Search for the cell housing the specified text and yield its (X, Y) center coordinate. 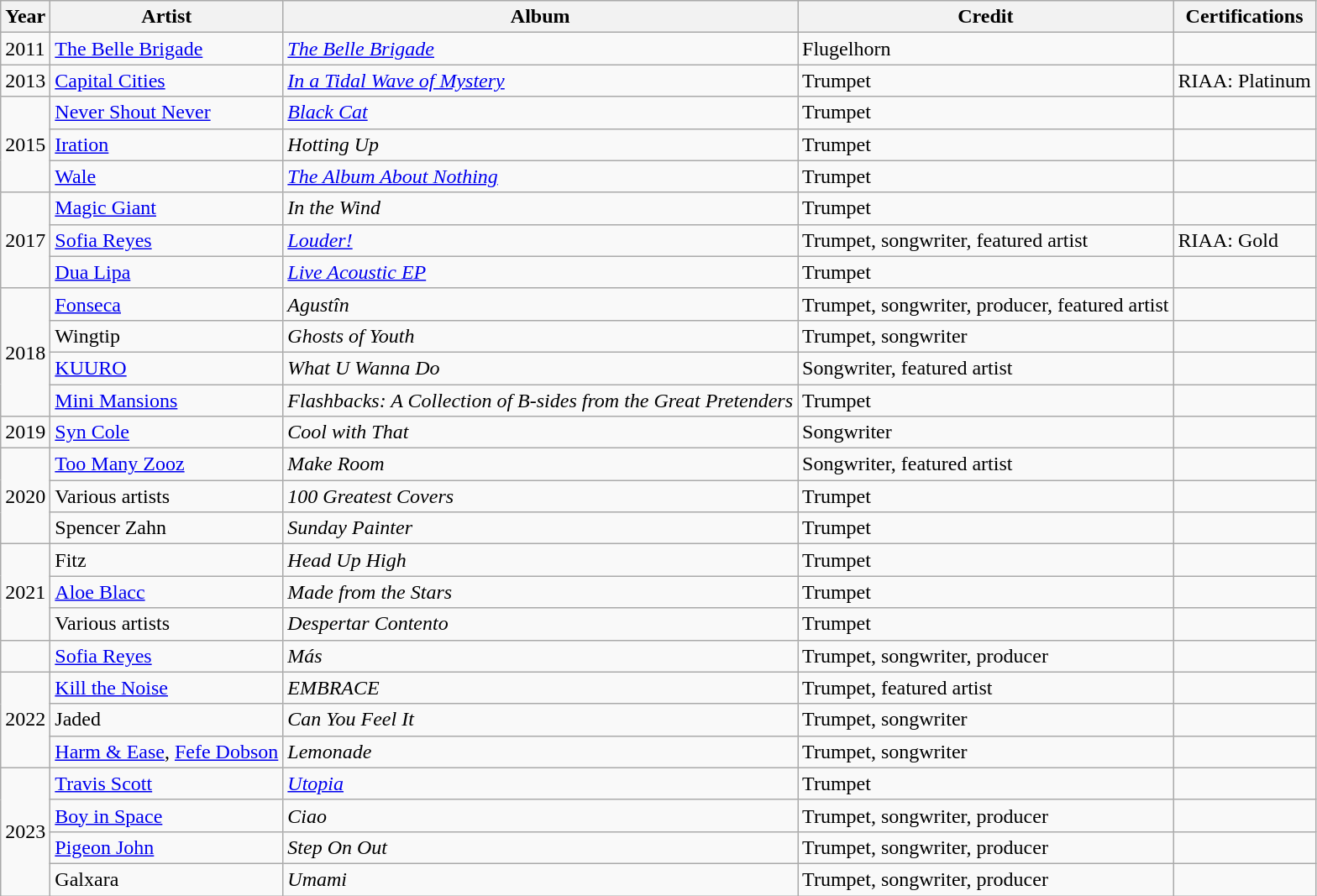
Trumpet, featured artist (986, 688)
2019 (25, 432)
Credit (986, 17)
Fitz (166, 560)
Magic Giant (166, 208)
Wale (166, 176)
Black Cat (541, 113)
2021 (25, 592)
2023 (25, 831)
Ghosts of Youth (541, 336)
EMBRACE (541, 688)
Más (541, 656)
Year (25, 17)
In the Wind (541, 208)
Never Shout Never (166, 113)
Trumpet, songwriter, producer, featured artist (986, 304)
In a Tidal Wave of Mystery (541, 81)
2011 (25, 49)
Hotting Up (541, 144)
2018 (25, 352)
Trumpet, songwriter, featured artist (986, 240)
Capital Cities (166, 81)
Agustîn (541, 304)
Pigeon John (166, 847)
Mini Mansions (166, 401)
Flashbacks: A Collection of B-sides from the Great Pretenders (541, 401)
Album (541, 17)
Galxara (166, 879)
100 Greatest Covers (541, 496)
Too Many Zooz (166, 464)
KUURO (166, 368)
Sunday Painter (541, 528)
2015 (25, 144)
Make Room (541, 464)
What U Wanna Do (541, 368)
Utopia (541, 783)
Step On Out (541, 847)
Can You Feel It (541, 720)
Despertar Contento (541, 624)
Fonseca (166, 304)
Flugelhorn (986, 49)
RIAA: Platinum (1245, 81)
Made from the Stars (541, 592)
The Album About Nothing (541, 176)
Harm & Ease, Fefe Dobson (166, 752)
Wingtip (166, 336)
Live Acoustic EP (541, 272)
RIAA: Gold (1245, 240)
Jaded (166, 720)
2013 (25, 81)
Dua Lipa (166, 272)
2017 (25, 240)
Artist (166, 17)
Spencer Zahn (166, 528)
Aloe Blacc (166, 592)
Songwriter (986, 432)
Ciao (541, 815)
Syn Cole (166, 432)
Louder! (541, 240)
Boy in Space (166, 815)
Umami (541, 879)
Cool with That (541, 432)
2020 (25, 496)
2022 (25, 720)
Iration (166, 144)
Travis Scott (166, 783)
Lemonade (541, 752)
Kill the Noise (166, 688)
Head Up High (541, 560)
Certifications (1245, 17)
